Capture the cell that displays the provided text and extract its [x, y] central coordinate. 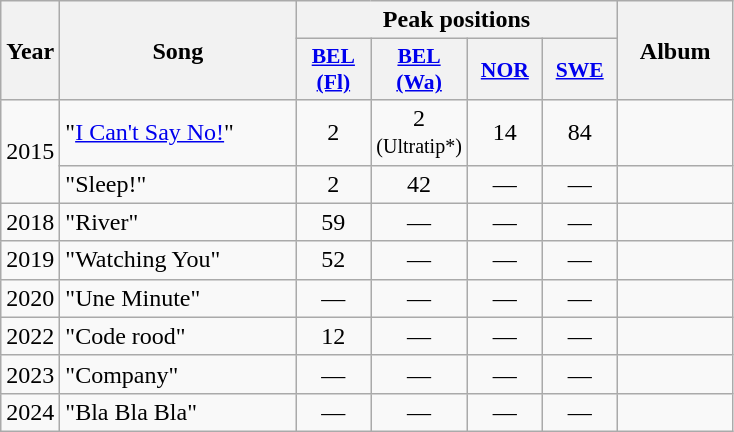
"Code rood" [178, 336]
42 [420, 184]
"Watching You" [178, 260]
"Sleep!" [178, 184]
2018 [30, 222]
Song [178, 50]
Album [675, 50]
59 [334, 222]
2019 [30, 260]
"River" [178, 222]
BEL(Wa) [420, 70]
14 [504, 132]
2020 [30, 298]
2022 [30, 336]
2023 [30, 374]
SWE [580, 70]
52 [334, 260]
"Company" [178, 374]
BEL(Fl) [334, 70]
"I Can't Say No!" [178, 132]
"Une Minute" [178, 298]
12 [334, 336]
84 [580, 132]
NOR [504, 70]
2(Ultratip*) [420, 132]
"Bla Bla Bla" [178, 412]
Year [30, 50]
Peak positions [456, 20]
2024 [30, 412]
2015 [30, 152]
